Locate the cell with the specified text and output its [X, Y] center coordinate. 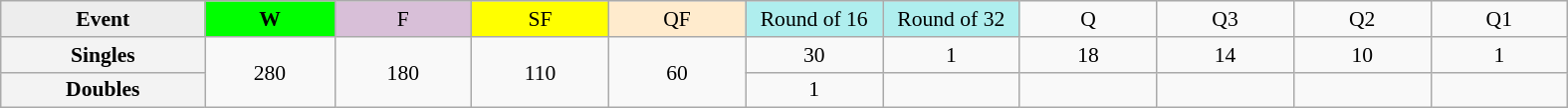
W [270, 19]
Q3 [1226, 19]
Q [1088, 19]
10 [1362, 55]
180 [403, 72]
Singles [104, 55]
14 [1226, 55]
Q2 [1362, 19]
SF [541, 19]
280 [270, 72]
Round of 32 [951, 19]
Event [104, 19]
Q1 [1499, 19]
110 [541, 72]
18 [1088, 55]
F [403, 19]
Doubles [104, 90]
30 [814, 55]
QF [677, 19]
Round of 16 [814, 19]
60 [677, 72]
